Scan for the cell matching the given text and deliver its [x, y] coordinate at center. 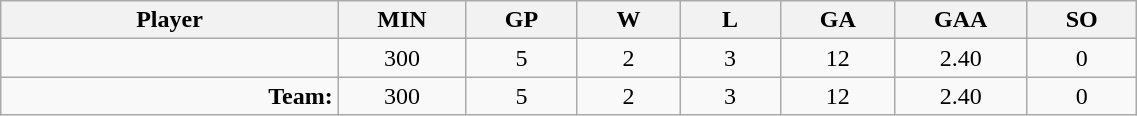
W [628, 20]
GAA [961, 20]
MIN [402, 20]
GP [522, 20]
Team: [170, 96]
GA [838, 20]
SO [1081, 20]
Player [170, 20]
L [730, 20]
